Pinpoint the cell where the given text exists, returning its [X, Y] midpoint coordinate. 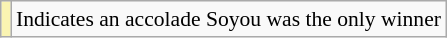
Indicates an accolade Soyou was the only winner [228, 19]
